Determine the (x, y) coordinate at the center of the cell enclosing the given text.  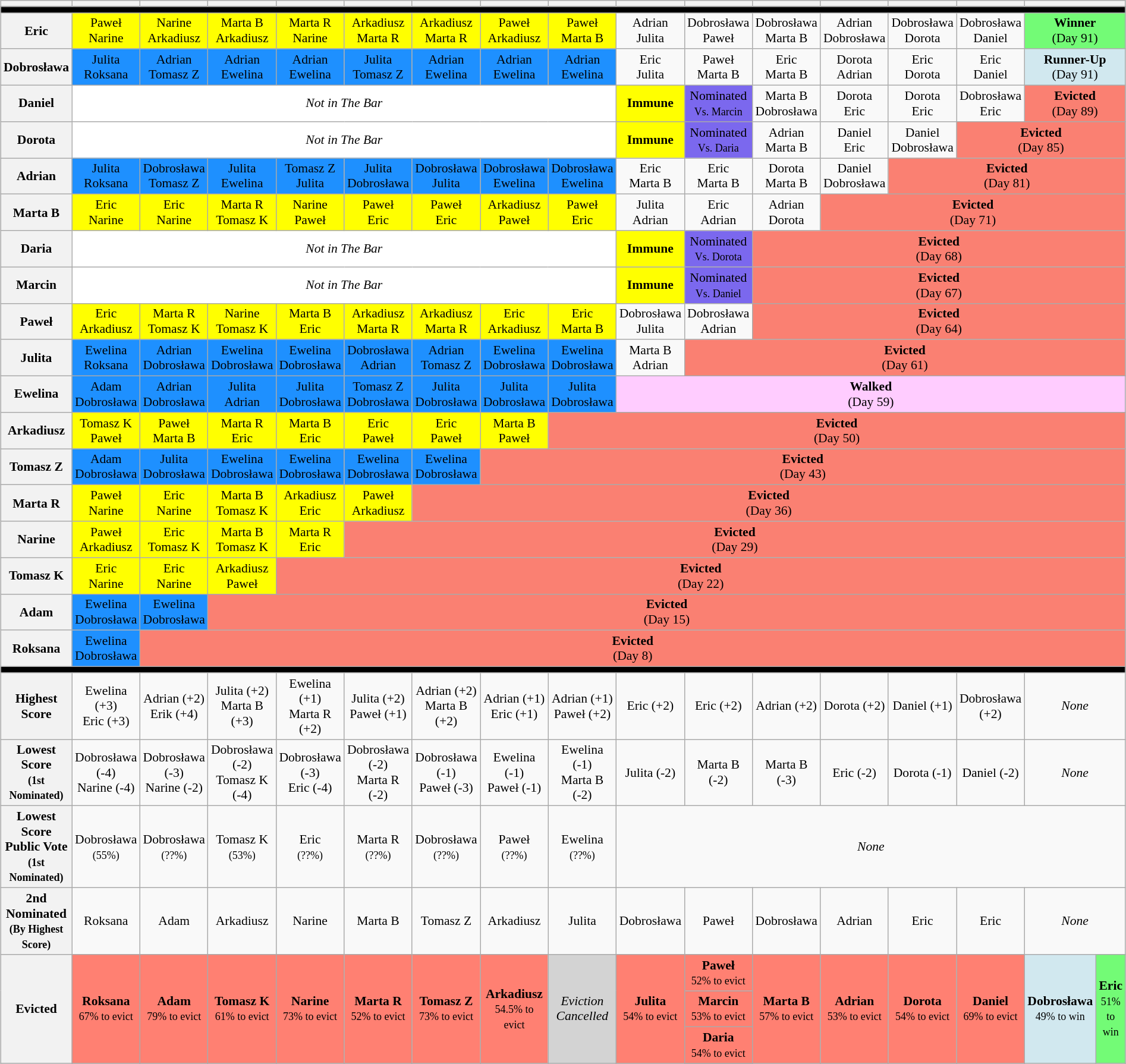
DorotaAdrian (854, 68)
Evicted (Day 68) (939, 248)
NominatedVs. Daniel (718, 285)
Evicted (Day 50) (837, 430)
Daria54% to evict (718, 1045)
Marta R52% to evict (378, 1009)
Ewelina (36, 395)
Tomasz K61% to evict (242, 1009)
Eric (-2) (854, 773)
Paweł52% to evict (718, 972)
AdrianMarta B (786, 140)
Marta B57% to evict (786, 1009)
Narine73% to evict (310, 1009)
2nd Nominated(By Highest Score) (36, 921)
Evicted (Day 67) (939, 285)
Evicted (36, 1009)
Lowest Score(1st Nominated) (36, 773)
Daniel (+1) (922, 706)
Evicted (Day 64) (939, 321)
AdrianJulita (650, 31)
Evicted (Day 43) (803, 467)
Tomasz K (36, 575)
Adrian (+1)Eric (+1) (514, 706)
EricDaniel (990, 68)
Daniel69% to evict (990, 1009)
Evicted (Day 29) (735, 540)
Evicted (Day 81) (1007, 176)
Adrian (+2)Erik (+4) (174, 706)
Evicted (Day 15) (667, 612)
Tomasz ZJulita (310, 176)
DobrosławaTomasz Z (174, 176)
Highest Score (36, 706)
EricTomasz K (174, 540)
DobrosławaDaniel (990, 31)
Evicted (Day 22) (700, 575)
Adrian (+1)Paweł (+2) (582, 706)
NarinePaweł (310, 213)
Marta BAdrian (650, 358)
Dobrosława (-2)Marta R (-2) (378, 773)
Lowest ScorePublic Vote(1st Nominated) (36, 847)
Evicted (Day 89) (1075, 103)
Evicted (Day 36) (769, 503)
Ewelina(??%) (582, 847)
Dobrosława (-3)Narine (-2) (174, 773)
Adrian (+2) (786, 706)
Dobrosława (-1)Paweł (-3) (446, 773)
Winner (Day 91) (1075, 31)
Daria (36, 248)
DobrosławaEric (990, 103)
Julita (+2)Marta B (+3) (242, 706)
Ewelina (-1)Paweł (-1) (514, 773)
AdrianDorota (786, 213)
Tomasz K(53%) (242, 847)
Marta RNarine (310, 31)
Tomasz KPaweł (106, 430)
Ewelina (+3)Eric (+3) (106, 706)
DanielEric (854, 140)
Paweł(??%) (514, 847)
Dobrosława (-2)Tomasz K (-4) (242, 773)
Daniel (36, 103)
Eric(??%) (310, 847)
Adrian (+2)Marta B (+2) (446, 706)
Tomasz Z73% to evict (446, 1009)
NominatedVs. Dorota (718, 248)
Dorota (+2) (854, 706)
Dobrosława (-3)Eric (-4) (310, 773)
DorotaMarta B (786, 176)
Evicted (Day 8) (633, 649)
Evicted (Day 71) (973, 213)
Daniel (-2) (990, 773)
Evicted (Day 61) (905, 358)
Marta BDobrosława (786, 103)
Marta R(??%) (378, 847)
Marta B (-3) (786, 773)
Evicted (Day 85) (1041, 140)
Ewelina (-1)Marta B (-2) (582, 773)
JulitaEwelina (242, 176)
Roksana67% to evict (106, 1009)
Julita (+2)Paweł (+1) (378, 706)
Dorota (36, 140)
Adam79% to evict (174, 1009)
EricAdrian (718, 213)
Adrian53% to evict (854, 1009)
Marta B (-2) (718, 773)
Tomasz ZDobrosława (378, 395)
Julita54% to evict (650, 1009)
NominatedVs. Daria (718, 140)
Runner-Up (Day 91) (1075, 68)
DobrosławaPaweł (718, 31)
Dobrosława(55%) (106, 847)
NarineTomasz K (242, 321)
NominatedVs. Marcin (718, 103)
Marta BPaweł (514, 430)
Julita (-2) (650, 773)
Marta R (36, 503)
Dorota54% to evict (922, 1009)
Marcin (36, 285)
Dobrosława (-4)Narine (-4) (106, 773)
ArkadiuszEric (310, 503)
EvictionCancelled (582, 1009)
EricDorota (922, 68)
EricJulita (650, 68)
DobrosławaDorota (922, 31)
DobrosławaMarta B (786, 31)
Arkadiusz54.5% to evict (514, 1009)
Marta BArkadiusz (242, 31)
Dobrosława (+2) (990, 706)
Eric51% to win (1111, 1009)
Walked (Day 59) (871, 395)
JulitaTomasz Z (378, 68)
Dobrosława49% to win (1060, 1009)
NarineArkadiusz (174, 31)
Marcin53% to evict (718, 1009)
EwelinaRoksana (106, 358)
Dorota (-1) (922, 773)
Ewelina (+1)Marta R (+2) (310, 706)
